Detect which cell encompasses the target text, then output its [X, Y] center coordinate. 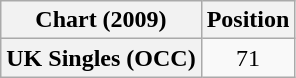
UK Singles (OCC) [101, 58]
Position [248, 20]
71 [248, 58]
Chart (2009) [101, 20]
